Return (x, y) of the center of cell containing provided text 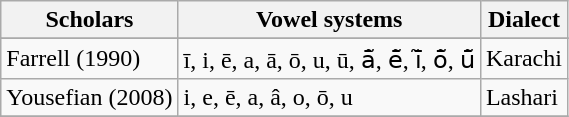
Karachi (524, 59)
i, e, ē, a, â, o, ō, u (329, 97)
Yousefian (2008) (90, 97)
Dialect (524, 20)
ī, i, ē, a, ā, ō, u, ū, ā͂, ē͂, ī͂, ō͂, ū͂ (329, 59)
Scholars (90, 20)
Lashari (524, 97)
Vowel systems (329, 20)
Farrell (1990) (90, 59)
